Search for the cell housing the specified text and yield its (x, y) center coordinate. 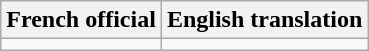
French official (82, 20)
English translation (264, 20)
